Determine the (x, y) coordinate at the center of the cell enclosing the given text.  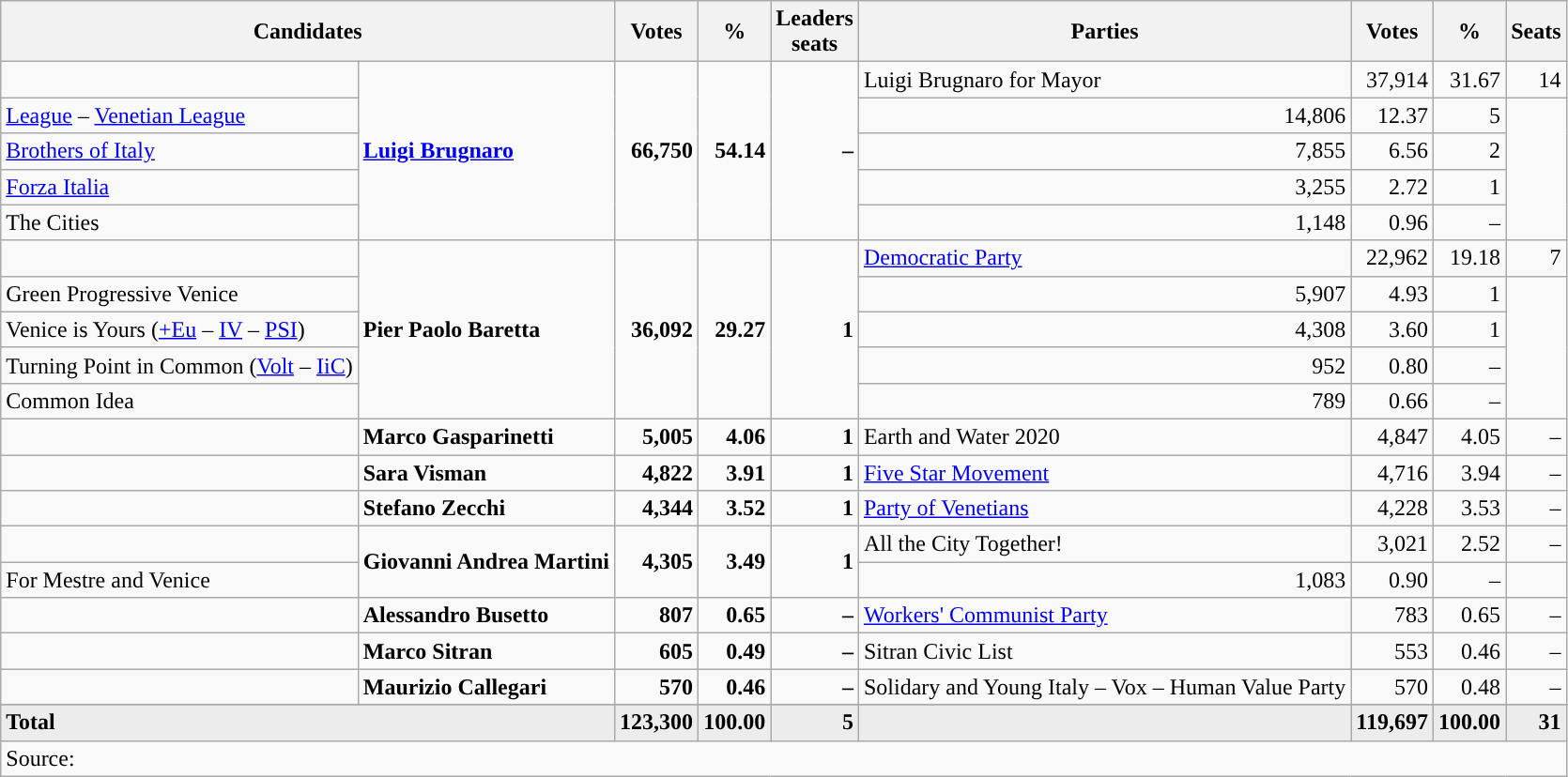
Total (308, 723)
Venice is Yours (+Eu – IV – PSI) (179, 329)
3,021 (1392, 544)
5,005 (657, 436)
Solidary and Young Italy – Vox – Human Value Party (1104, 687)
14 (1536, 80)
Green Progressive Venice (179, 294)
553 (1392, 651)
4,822 (657, 472)
3.53 (1470, 509)
Parties (1104, 32)
783 (1392, 616)
4,305 (657, 562)
3.91 (734, 472)
Maurizio Callegari (486, 687)
3,255 (1104, 187)
1,148 (1104, 222)
0.80 (1392, 365)
0.66 (1392, 401)
Giovanni Andrea Martini (486, 562)
Luigi Brugnaro (486, 151)
Forza Italia (179, 187)
4.93 (1392, 294)
5,907 (1104, 294)
789 (1104, 401)
Earth and Water 2020 (1104, 436)
3.94 (1470, 472)
22,962 (1392, 258)
66,750 (657, 151)
31.67 (1470, 80)
Seats (1536, 32)
For Mestre and Venice (179, 580)
54.14 (734, 151)
Sitran Civic List (1104, 651)
4,344 (657, 509)
The Cities (179, 222)
1,083 (1104, 580)
Candidates (308, 32)
0.90 (1392, 580)
Leaders seats (815, 32)
4.05 (1470, 436)
Democratic Party (1104, 258)
4,716 (1392, 472)
Brothers of Italy (179, 151)
2.52 (1470, 544)
Alessandro Busetto (486, 616)
0.48 (1470, 687)
952 (1104, 365)
4,308 (1104, 329)
4.06 (734, 436)
605 (657, 651)
31 (1536, 723)
2 (1470, 151)
0.96 (1392, 222)
Source: (783, 758)
29.27 (734, 329)
19.18 (1470, 258)
Sara Visman (486, 472)
Party of Venetians (1104, 509)
37,914 (1392, 80)
Common Idea (179, 401)
Turning Point in Common (Volt – IiC) (179, 365)
807 (657, 616)
All the City Together! (1104, 544)
Luigi Brugnaro for Mayor (1104, 80)
4,228 (1392, 509)
14,806 (1104, 115)
Five Star Movement (1104, 472)
0.49 (734, 651)
Stefano Zecchi (486, 509)
7 (1536, 258)
3.60 (1392, 329)
3.49 (734, 562)
Marco Gasparinetti (486, 436)
Marco Sitran (486, 651)
Workers' Communist Party (1104, 616)
League – Venetian League (179, 115)
12.37 (1392, 115)
Pier Paolo Baretta (486, 329)
4,847 (1392, 436)
119,697 (1392, 723)
7,855 (1104, 151)
2.72 (1392, 187)
36,092 (657, 329)
6.56 (1392, 151)
3.52 (734, 509)
123,300 (657, 723)
